Provide the [X, Y] coordinate of the cell's center where the given text is located.  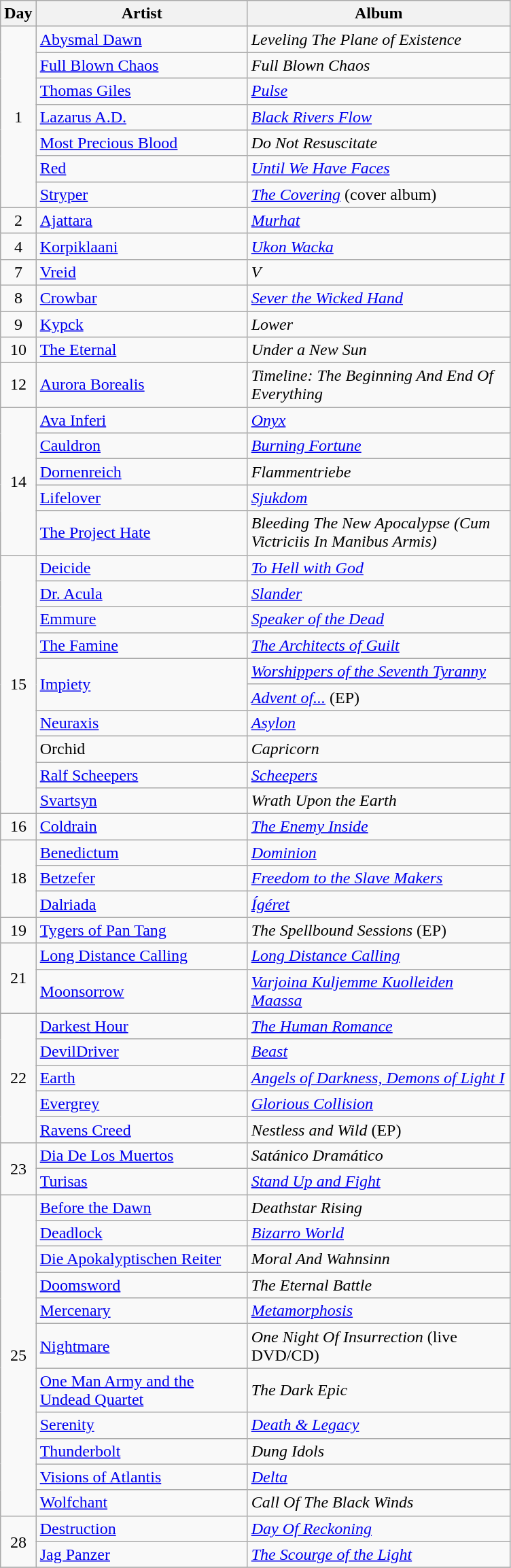
The Scourge of the Light [378, 1554]
Album [378, 14]
The Famine [141, 645]
Serenity [141, 1425]
Betzefer [141, 879]
Dia De Los Muertos [141, 1155]
Freedom to the Slave Makers [378, 879]
19 [18, 930]
Until We Have Faces [378, 169]
28 [18, 1541]
2 [18, 220]
Ravens Creed [141, 1129]
Deadlock [141, 1233]
23 [18, 1168]
Bizarro World [378, 1233]
Abysmal Dawn [141, 39]
The Eternal [141, 350]
Deicide [141, 568]
Thunderbolt [141, 1451]
Turisas [141, 1181]
Coldrain [141, 827]
Speaker of the Dead [378, 619]
Wolfchant [141, 1503]
Tygers of Pan Tang [141, 930]
Moral And Wahnsinn [378, 1259]
18 [18, 879]
21 [18, 978]
Delta [378, 1477]
8 [18, 298]
Jag Panzer [141, 1554]
10 [18, 350]
Darkest Hour [141, 1026]
The Eternal Battle [378, 1285]
Sjukdom [378, 498]
Benedictum [141, 853]
Flammentriebe [378, 472]
Dornenreich [141, 472]
Deathstar Rising [378, 1207]
Visions of Atlantis [141, 1477]
Thomas Giles [141, 91]
Evergrey [141, 1104]
Earth [141, 1078]
Lifelover [141, 498]
14 [18, 481]
4 [18, 246]
Nightmare [141, 1346]
The Enemy Inside [378, 827]
The Dark Epic [378, 1390]
DevilDriver [141, 1052]
Onyx [378, 420]
15 [18, 684]
Dalriada [141, 904]
Impiety [141, 684]
Most Precious Blood [141, 143]
Die Apokalyptischen Reiter [141, 1259]
Doomsword [141, 1285]
Wrath Upon the Earth [378, 801]
Death & Legacy [378, 1425]
Day [18, 14]
Artist [141, 14]
Moonsorrow [141, 991]
Ukon Wacka [378, 246]
16 [18, 827]
The Spellbound Sessions (EP) [378, 930]
Vreid [141, 272]
Leveling The Plane of Existence [378, 39]
Mercenary [141, 1311]
Ava Inferi [141, 420]
12 [18, 385]
22 [18, 1078]
Crowbar [141, 298]
Before the Dawn [141, 1207]
Timeline: The Beginning And End Of Everything [378, 385]
Kypck [141, 324]
Capricorn [378, 749]
Neuraxis [141, 723]
One Night Of Insurrection (live DVD/CD) [378, 1346]
Cauldron [141, 446]
Dominion [378, 853]
Dung Idols [378, 1451]
Emmure [141, 619]
Destruction [141, 1529]
Aurora Borealis [141, 385]
Ígéret [378, 904]
Slander [378, 594]
Metamorphosis [378, 1311]
Orchid [141, 749]
Stand Up and Fight [378, 1181]
Angels of Darkness, Demons of Light I [378, 1078]
25 [18, 1354]
Glorious Collision [378, 1104]
Day Of Reckoning [378, 1529]
Dr. Acula [141, 594]
Pulse [378, 91]
1 [18, 117]
One Man Army and the Undead Quartet [141, 1390]
7 [18, 272]
The Project Hate [141, 533]
9 [18, 324]
The Human Romance [378, 1026]
Advent of... (EP) [378, 697]
Call Of The Black Winds [378, 1503]
Asylon [378, 723]
Scheepers [378, 774]
Red [141, 169]
V [378, 272]
Varjoina Kuljemme Kuolleiden Maassa [378, 991]
Burning Fortune [378, 446]
Black Rivers Flow [378, 117]
Worshippers of the Seventh Tyranny [378, 671]
Stryper [141, 194]
To Hell with God [378, 568]
Svartsyn [141, 801]
Ralf Scheepers [141, 774]
Murhat [378, 220]
Do Not Resuscitate [378, 143]
The Architects of Guilt [378, 645]
Nestless and Wild (EP) [378, 1129]
Sever the Wicked Hand [378, 298]
Lower [378, 324]
Bleeding The New Apocalypse (Cum Victriciis In Manibus Armis) [378, 533]
Beast [378, 1052]
The Covering (cover album) [378, 194]
Korpiklaani [141, 246]
Ajattara [141, 220]
Lazarus A.D. [141, 117]
Satánico Dramático [378, 1155]
Under a New Sun [378, 350]
